Locate the cell with the specified text and output its [X, Y] center coordinate. 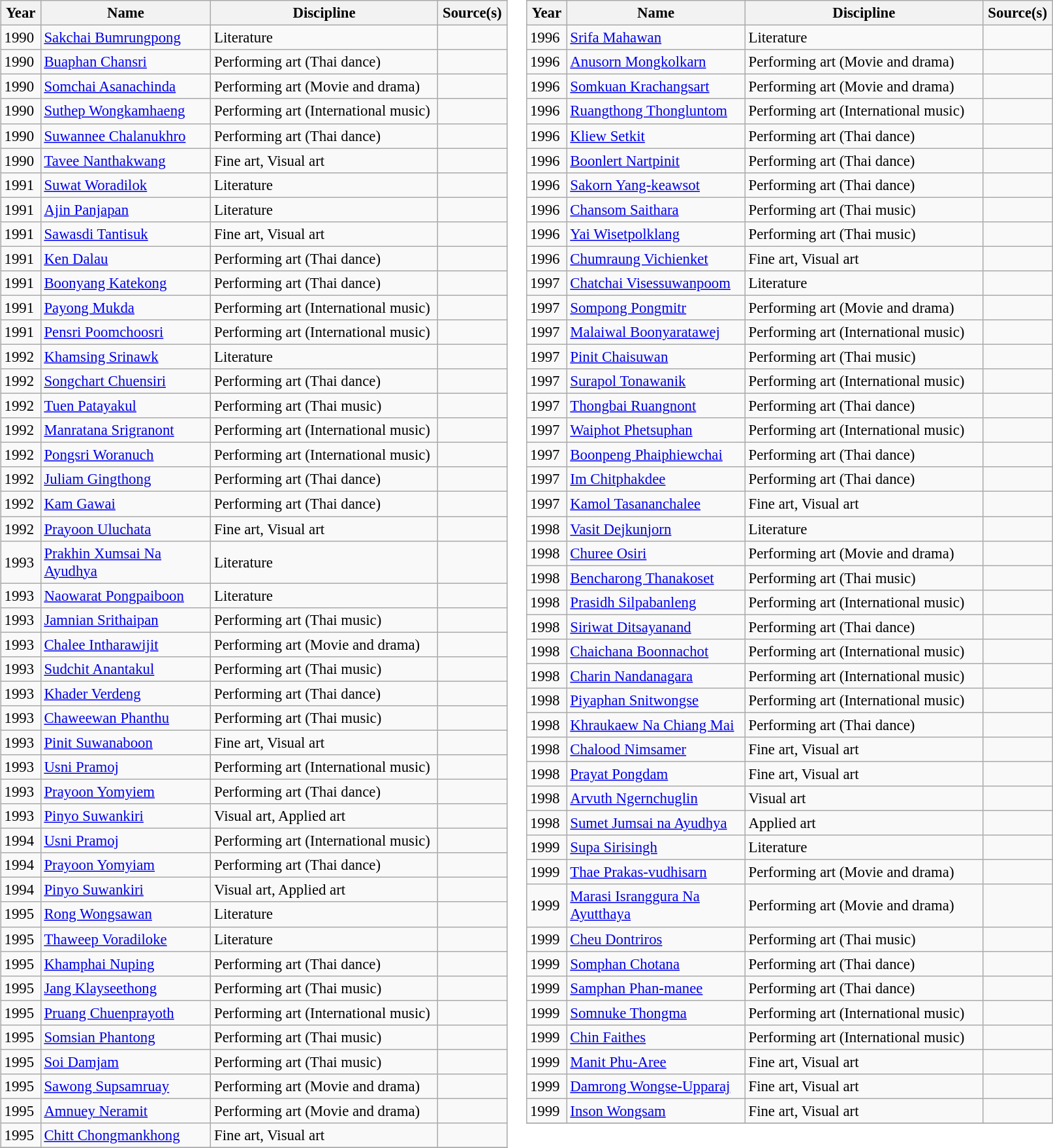
Chalood Nimsamer [655, 750]
Payong Mukda [125, 308]
Pensri Poomchoosri [125, 332]
Im Chitphakdee [655, 479]
Supa Sirisingh [655, 848]
Vasit Dejkunjorn [655, 528]
Boonlert Nartpinit [655, 161]
Prasidh Silpabanleng [655, 602]
Prayat Pongdam [655, 774]
Ruangthong Thongluntom [655, 111]
Chansom Saithara [655, 210]
Chaweewan Phanthu [125, 718]
Rong Wongsawan [125, 914]
Chumraung Vichienket [655, 259]
Buaphan Chansri [125, 62]
Pinit Chaisuwan [655, 357]
Songchart Chuensiri [125, 381]
Somsian Phantong [125, 1037]
Thae Prakas-vudhisarn [655, 872]
Boonpeng Phaiphiewchai [655, 455]
Thaweep Voradiloke [125, 939]
Boonyang Katekong [125, 283]
Khader Verdeng [125, 694]
Somkuan Krachangsart [655, 87]
Suwat Woradilok [125, 185]
Amnuey Neramit [125, 1111]
Anusorn Mongkolkarn [655, 62]
Waiphot Phetsuphan [655, 430]
Sakchai Bumrungpong [125, 38]
Sumet Jumsai na Ayudhya [655, 823]
Khamphai Nuping [125, 964]
Tuen Patayakul [125, 406]
Naowarat Pongpaiboon [125, 596]
Siriwat Ditsayanand [655, 627]
Jamnian Srithaipan [125, 620]
Yai Wisetpolklang [655, 234]
Surapol Tonawanik [655, 381]
Churee Osiri [655, 553]
Kliew Setkit [655, 136]
Ajin Panjapan [125, 210]
Prayoon Yomyiam [125, 865]
Suwannee Chalanukhro [125, 136]
Arvuth Ngernchuglin [655, 799]
Chin Faithes [655, 1037]
Sawong Supsamruay [125, 1087]
Piyaphan Snitwongse [655, 701]
Samphan Phan-manee [655, 988]
Thongbai Ruangnont [655, 406]
Juliam Gingthong [125, 479]
Ken Dalau [125, 259]
Chaichana Boonnachot [655, 651]
Kamol Tasananchalee [655, 504]
Visual art [864, 799]
Somphan Chotana [655, 964]
Somchai Asanachinda [125, 87]
Chatchai Visessuwanpoom [655, 283]
Sakorn Yang-keawsot [655, 185]
Prayoon Uluchata [125, 528]
Tavee Nanthakwang [125, 161]
Srifa Mahawan [655, 38]
Manratana Srigranont [125, 430]
Soi Damjam [125, 1062]
Sawasdi Tantisuk [125, 234]
Damrong Wongse-Upparaj [655, 1087]
Bencharong Thanakoset [655, 578]
Manit Phu-Aree [655, 1062]
Khamsing Srinawk [125, 357]
Kam Gawai [125, 504]
Prakhin Xumsai Na Ayudhya [125, 562]
Inson Wongsam [655, 1111]
Khraukaew Na Chiang Mai [655, 725]
Pongsri Woranuch [125, 455]
Jang Klayseethong [125, 988]
Somnuke Thongma [655, 1013]
Malaiwal Boonyaratawej [655, 332]
Pinit Suwanaboon [125, 742]
Charin Nandanagara [655, 676]
Pruang Chuenprayoth [125, 1013]
Sudchit Anantakul [125, 669]
Chalee Intharawijit [125, 645]
Suthep Wongkamhaeng [125, 111]
Sompong Pongmitr [655, 308]
Applied art [864, 823]
Chitt Chongmankhong [125, 1136]
Prayoon Yomyiem [125, 791]
Marasi Isranggura Na Ayutthaya [655, 905]
Cheu Dontriros [655, 939]
